Output the (X, Y) coordinate of the center of the cell containing the given text.  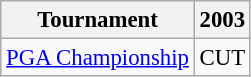
PGA Championship (98, 58)
Tournament (98, 20)
CUT (222, 58)
2003 (222, 20)
